Find where the given text appears and provide that cell's center as (X, Y) coordinate. 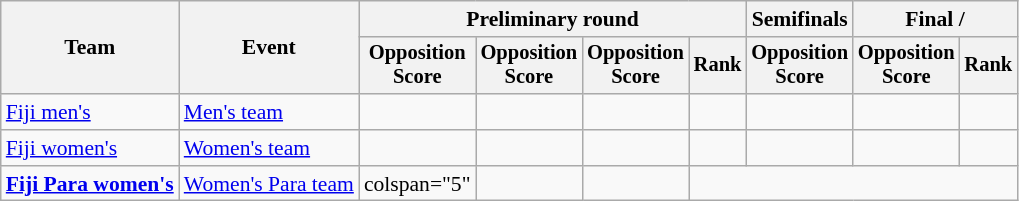
Team (90, 48)
Final / (935, 19)
Women's team (269, 148)
Preliminary round (552, 19)
Fiji men's (90, 112)
Fiji women's (90, 148)
Semifinals (800, 19)
Event (269, 48)
Men's team (269, 112)
